Output the (X, Y) coordinate of the center of the cell containing the given text.  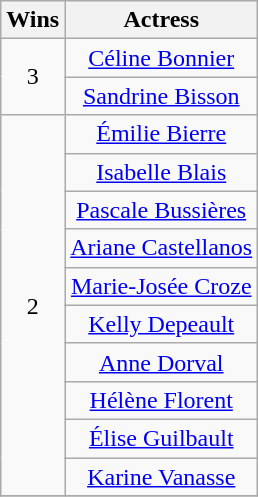
Céline Bonnier (162, 58)
3 (33, 77)
Isabelle Blais (162, 172)
Ariane Castellanos (162, 248)
Karine Vanasse (162, 477)
Anne Dorval (162, 362)
Élise Guilbault (162, 438)
2 (33, 306)
Sandrine Bisson (162, 96)
Marie-Josée Croze (162, 286)
Émilie Bierre (162, 134)
Pascale Bussières (162, 210)
Actress (162, 20)
Wins (33, 20)
Hélène Florent (162, 400)
Kelly Depeault (162, 324)
